Pinpoint the cell where the given text exists, returning its (X, Y) midpoint coordinate. 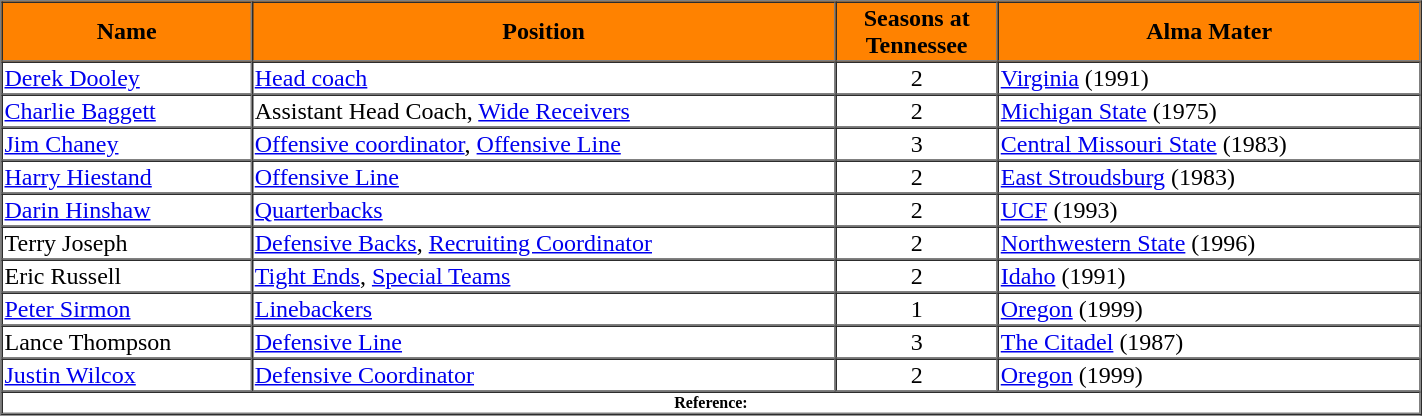
Justin Wilcox (127, 374)
Defensive Coordinator (544, 374)
Alma Mater (1210, 32)
The Citadel (1987) (1210, 342)
Head coach (544, 78)
Derek Dooley (127, 78)
UCF (1993) (1210, 210)
Lance Thompson (127, 342)
Reference: (712, 403)
Charlie Baggett (127, 110)
East Stroudsburg (1983) (1210, 176)
Defensive Backs, Recruiting Coordinator (544, 242)
Darin Hinshaw (127, 210)
Position (544, 32)
Linebackers (544, 308)
Central Missouri State (1983) (1210, 144)
Terry Joseph (127, 242)
Seasons atTennessee (917, 32)
Peter Sirmon (127, 308)
Virginia (1991) (1210, 78)
Assistant Head Coach, Wide Receivers (544, 110)
Northwestern State (1996) (1210, 242)
Defensive Line (544, 342)
Offensive coordinator, Offensive Line (544, 144)
Michigan State (1975) (1210, 110)
Eric Russell (127, 276)
Tight Ends, Special Teams (544, 276)
Jim Chaney (127, 144)
Quarterbacks (544, 210)
Name (127, 32)
Idaho (1991) (1210, 276)
Offensive Line (544, 176)
Harry Hiestand (127, 176)
1 (917, 308)
